For the text-containing cell, return its midpoint in (X, Y) coordinate format. 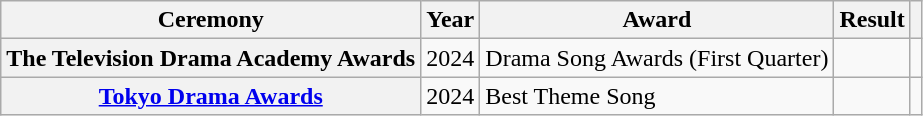
Drama Song Awards (First Quarter) (657, 58)
The Television Drama Academy Awards (211, 58)
Year (450, 20)
Ceremony (211, 20)
Tokyo Drama Awards (211, 96)
Result (872, 20)
Award (657, 20)
Best Theme Song (657, 96)
